Identify which cell holds the provided text, then report its (x, y) central coordinate. 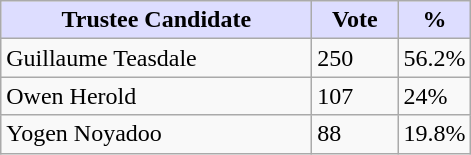
107 (355, 96)
24% (434, 96)
% (434, 20)
88 (355, 134)
250 (355, 58)
Owen Herold (156, 96)
Yogen Noyadoo (156, 134)
Vote (355, 20)
56.2% (434, 58)
19.8% (434, 134)
Guillaume Teasdale (156, 58)
Trustee Candidate (156, 20)
